Find where the given text appears and provide that cell's center as (X, Y) coordinate. 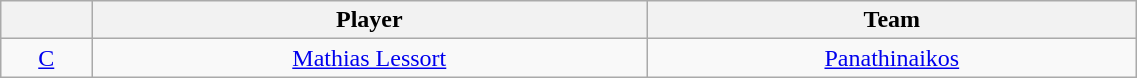
Panathinaikos (892, 58)
Team (892, 20)
Mathias Lessort (370, 58)
Player (370, 20)
C (46, 58)
